From the cell containing the given text, extract its center point as [X, Y] coordinate. 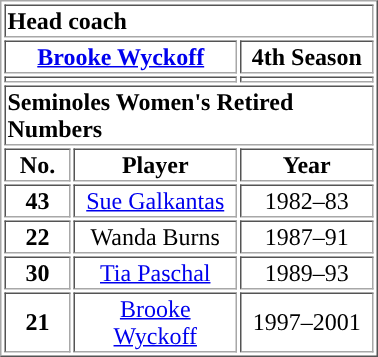
Seminoles Women's Retired Numbers [188, 116]
Tia Paschal [156, 272]
1997–2001 [307, 322]
21 [37, 322]
Year [307, 164]
Sue Galkantas [156, 200]
No. [37, 164]
43 [37, 200]
Player [156, 164]
22 [37, 236]
4th Season [307, 56]
Wanda Burns [156, 236]
1989–93 [307, 272]
1982–83 [307, 200]
1987–91 [307, 236]
Head coach [188, 20]
30 [37, 272]
